Extract the (X, Y) coordinate from the center of the cell holding the provided text.  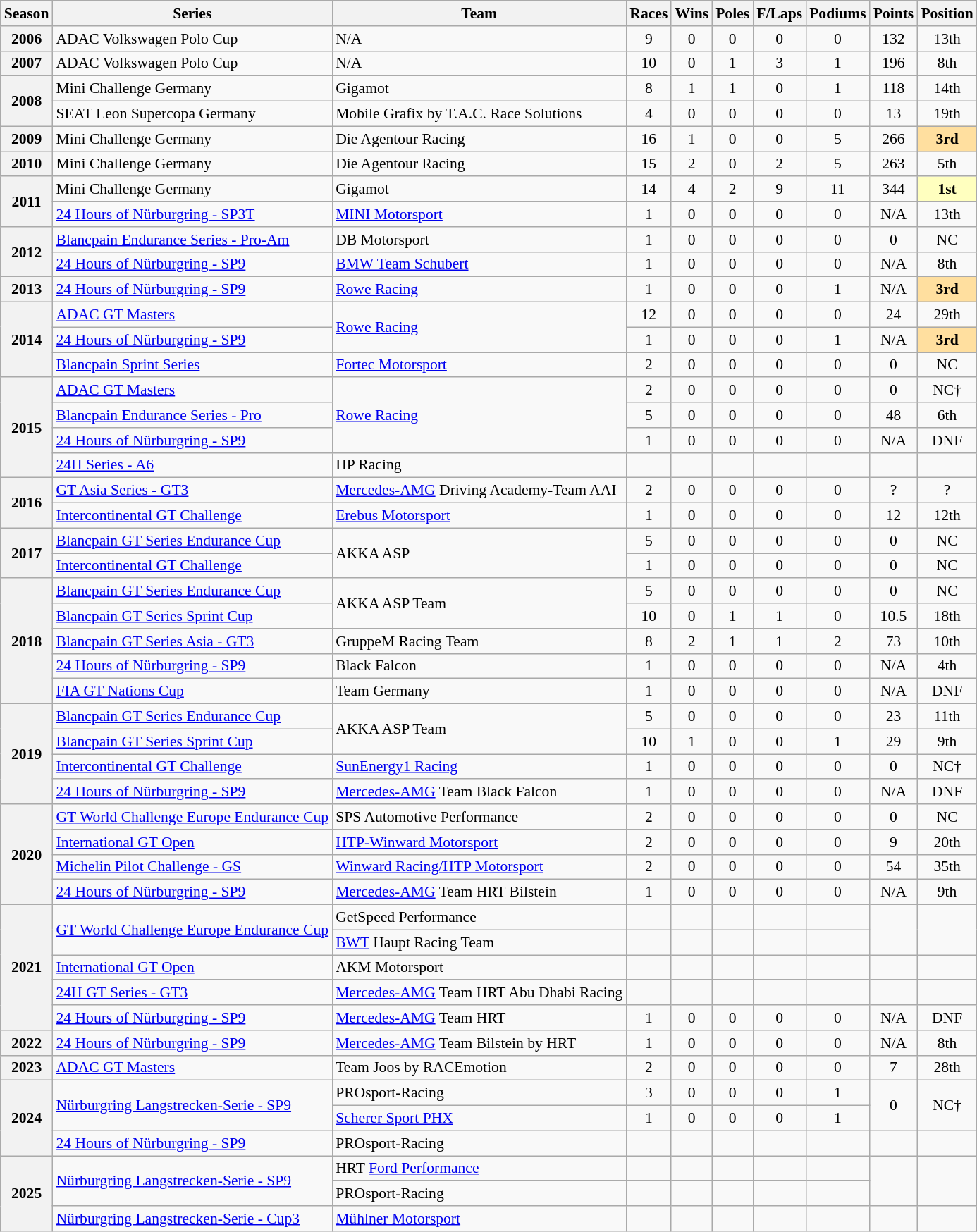
Blancpain Endurance Series - Pro (192, 415)
Michelin Pilot Challenge - GS (192, 867)
5th (947, 164)
GT Asia Series - GT3 (192, 491)
Mercedes-AMG Driving Academy-Team AAI (479, 491)
24H GT Series - GT3 (192, 993)
2019 (27, 754)
Poles (732, 13)
F/Laps (780, 13)
Podiums (837, 13)
FIA GT Nations Cup (192, 691)
2016 (27, 503)
2024 (27, 1118)
AKKA ASP (479, 553)
118 (894, 89)
73 (894, 641)
2007 (27, 63)
Erebus Motorsport (479, 516)
SPS Automotive Performance (479, 817)
Mobile Grafix by T.A.C. Race Solutions (479, 114)
Mercedes-AMG Team HRT Bilstein (479, 892)
10th (947, 641)
10.5 (894, 616)
Mercedes-AMG Team HRT (479, 1018)
20th (947, 842)
HP Racing (479, 465)
Team (479, 13)
SunEnergy1 Racing (479, 767)
35th (947, 867)
23 (894, 717)
2013 (27, 290)
Winward Racing/HTP Motorsport (479, 867)
263 (894, 164)
266 (894, 139)
54 (894, 867)
2010 (27, 164)
Mercedes-AMG Team Black Falcon (479, 792)
Points (894, 13)
1st (947, 190)
HRT Ford Performance (479, 1169)
15 (649, 164)
2018 (27, 641)
24 (894, 315)
Team Germany (479, 691)
GruppeM Racing Team (479, 641)
11th (947, 717)
Mercedes-AMG Team Bilstein by HRT (479, 1043)
2014 (27, 340)
2006 (27, 39)
Black Falcon (479, 666)
28th (947, 1068)
Scherer Sport PHX (479, 1119)
7 (894, 1068)
Series (192, 13)
Blancpain Endurance Series - Pro-Am (192, 240)
2025 (27, 1194)
24H Series - A6 (192, 465)
4th (947, 666)
DB Motorsport (479, 240)
24 Hours of Nürburgring - SP3T (192, 214)
2023 (27, 1068)
196 (894, 63)
29 (894, 741)
132 (894, 39)
13 (894, 114)
11 (837, 190)
Position (947, 13)
14th (947, 89)
18th (947, 616)
14 (649, 190)
16 (649, 139)
Blancpain Sprint Series (192, 365)
29th (947, 315)
AKM Motorsport (479, 968)
HTP-Winward Motorsport (479, 842)
2021 (27, 968)
BMW Team Schubert (479, 264)
2017 (27, 553)
Mühlner Motorsport (479, 1219)
Wins (692, 13)
2008 (27, 101)
2022 (27, 1043)
2011 (27, 202)
Races (649, 13)
Blancpain GT Series Asia - GT3 (192, 641)
19th (947, 114)
GetSpeed Performance (479, 918)
Mercedes-AMG Team HRT Abu Dhabi Racing (479, 993)
BWT Haupt Racing Team (479, 942)
Fortec Motorsport (479, 365)
Season (27, 13)
Team Joos by RACEmotion (479, 1068)
Nürburgring Langstrecken-Serie - Cup3 (192, 1219)
2009 (27, 139)
48 (894, 415)
6th (947, 415)
SEAT Leon Supercopa Germany (192, 114)
12th (947, 516)
2015 (27, 428)
344 (894, 190)
2012 (27, 252)
2020 (27, 854)
MINI Motorsport (479, 214)
